Pinpoint the cell where the given text exists, returning its (x, y) midpoint coordinate. 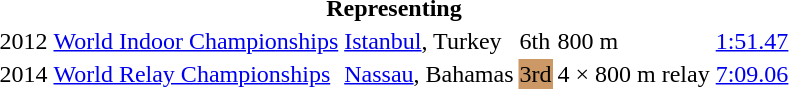
World Relay Championships (196, 74)
Nassau, Bahamas (429, 74)
Istanbul, Turkey (429, 41)
World Indoor Championships (196, 41)
4 × 800 m relay (634, 74)
800 m (634, 41)
6th (536, 41)
3rd (536, 74)
